Provide the (X, Y) coordinate of the cell's center where the given text is located.  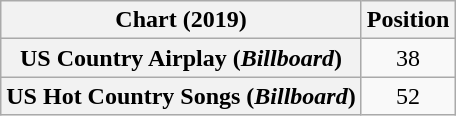
52 (408, 96)
Chart (2019) (181, 20)
US Hot Country Songs (Billboard) (181, 96)
Position (408, 20)
38 (408, 58)
US Country Airplay (Billboard) (181, 58)
